Pinpoint the cell where the given text exists, returning its [x, y] midpoint coordinate. 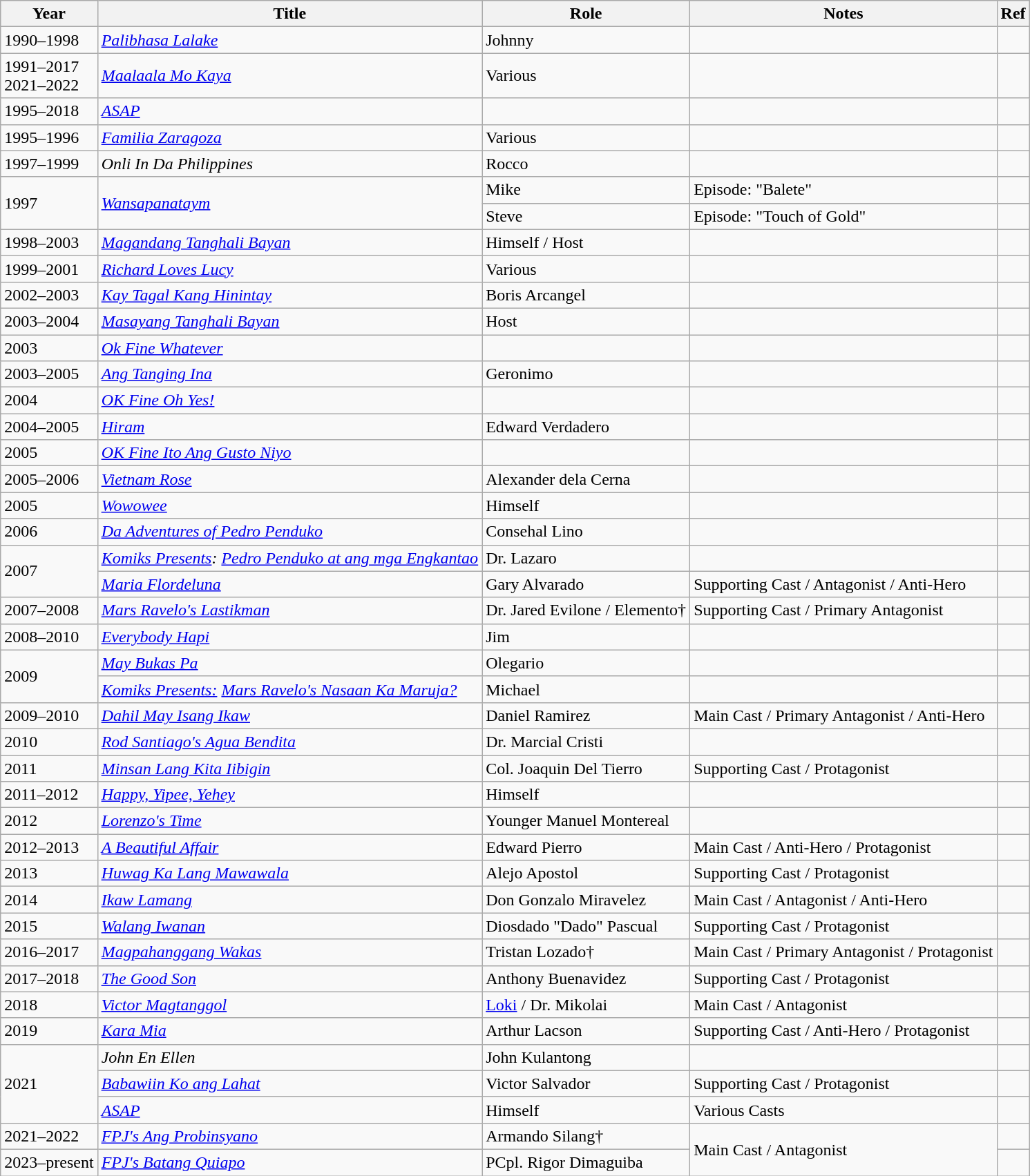
2021–2022 [49, 1136]
2006 [49, 532]
The Good Son [290, 979]
1995–1996 [49, 137]
OK Fine Oh Yes! [290, 401]
Rocco [586, 164]
Magandang Tanghali Bayan [290, 242]
Maalaala Mo Kaya [290, 76]
Walang Iwanan [290, 926]
2008–2010 [49, 637]
2003 [49, 347]
Younger Manuel Montereal [586, 821]
Arthur Lacson [586, 1031]
Col. Joaquin Del Tierro [586, 769]
Rod Santiago's Agua Bendita [290, 742]
Dr. Marcial Cristi [586, 742]
FPJ's Batang Quiapo [290, 1162]
2018 [49, 1005]
Hiram [290, 427]
John En Ellen [290, 1057]
Huwag Ka Lang Mawawala [290, 874]
Kay Tagal Kang Hinintay [290, 295]
2007–2008 [49, 610]
Main Cast / Primary Antagonist / Anti-Hero [843, 715]
2011 [49, 769]
Year [49, 14]
1998–2003 [49, 242]
2009 [49, 676]
Supporting Cast / Primary Antagonist [843, 610]
Maria Flordeluna [290, 584]
2007 [49, 571]
Tristan Lozado† [586, 952]
2012–2013 [49, 847]
Title [290, 14]
Gary Alvarado [586, 584]
Steve [586, 216]
Ang Tanging Ina [290, 374]
Main Cast / Anti-Hero / Protagonist [843, 847]
Geronimo [586, 374]
Ok Fine Whatever [290, 347]
Edward Verdadero [586, 427]
2009–2010 [49, 715]
Lorenzo's Time [290, 821]
Alejo Apostol [586, 874]
Wowowee [290, 505]
2021 [49, 1083]
2004–2005 [49, 427]
Armando Silang† [586, 1136]
Da Adventures of Pedro Penduko [290, 532]
A Beautiful Affair [290, 847]
Edward Pierro [586, 847]
2004 [49, 401]
Olegario [586, 663]
Don Gonzalo Miravelez [586, 900]
John Kulantong [586, 1057]
Komiks Presents: Pedro Penduko at ang mga Engkantao [290, 558]
1990–1998 [49, 40]
Victor Magtanggol [290, 1005]
Ikaw Lamang [290, 900]
2013 [49, 874]
1997–1999 [49, 164]
Victor Salvador [586, 1083]
Mike [586, 190]
Familia Zaragoza [290, 137]
Minsan Lang Kita Iibigin [290, 769]
May Bukas Pa [290, 663]
Johnny [586, 40]
Episode: "Touch of Gold" [843, 216]
Masayang Tanghali Bayan [290, 321]
Anthony Buenavidez [586, 979]
2019 [49, 1031]
2003–2004 [49, 321]
Ref [1013, 14]
Onli In Da Philippines [290, 164]
Dr. Lazaro [586, 558]
1999–2001 [49, 269]
Dahil May Isang Ikaw [290, 715]
1991–2017 2021–2022 [49, 76]
Mars Ravelo's Lastikman [290, 610]
2017–2018 [49, 979]
Consehal Lino [586, 532]
2010 [49, 742]
2012 [49, 821]
2003–2005 [49, 374]
Vietnam Rose [290, 479]
Jim [586, 637]
Babawiin Ko ang Lahat [290, 1083]
2016–2017 [49, 952]
Main Cast / Primary Antagonist / Protagonist [843, 952]
Happy, Yipee, Yehey [290, 795]
Dr. Jared Evilone / Elemento† [586, 610]
2002–2003 [49, 295]
Boris Arcangel [586, 295]
2014 [49, 900]
1995–2018 [49, 111]
2011–2012 [49, 795]
Role [586, 14]
PCpl. Rigor Dimaguiba [586, 1162]
Main Cast / Antagonist / Anti-Hero [843, 900]
Richard Loves Lucy [290, 269]
Episode: "Balete" [843, 190]
Loki / Dr. Mikolai [586, 1005]
Daniel Ramirez [586, 715]
Everybody Hapi [290, 637]
Supporting Cast / Antagonist / Anti-Hero [843, 584]
Various Casts [843, 1110]
Himself / Host [586, 242]
Host [586, 321]
Palibhasa Lalake [290, 40]
Kara Mia [290, 1031]
Michael [586, 689]
Magpahanggang Wakas [290, 952]
Komiks Presents: Mars Ravelo's Nasaan Ka Maruja? [290, 689]
2023–present [49, 1162]
2015 [49, 926]
OK Fine Ito Ang Gusto Niyo [290, 453]
Wansapanataym [290, 203]
1997 [49, 203]
Diosdado "Dado" Pascual [586, 926]
Supporting Cast / Anti-Hero / Protagonist [843, 1031]
Notes [843, 14]
FPJ's Ang Probinsyano [290, 1136]
Alexander dela Cerna [586, 479]
2005–2006 [49, 479]
